Output the (x, y) coordinate of the center of the cell containing the given text.  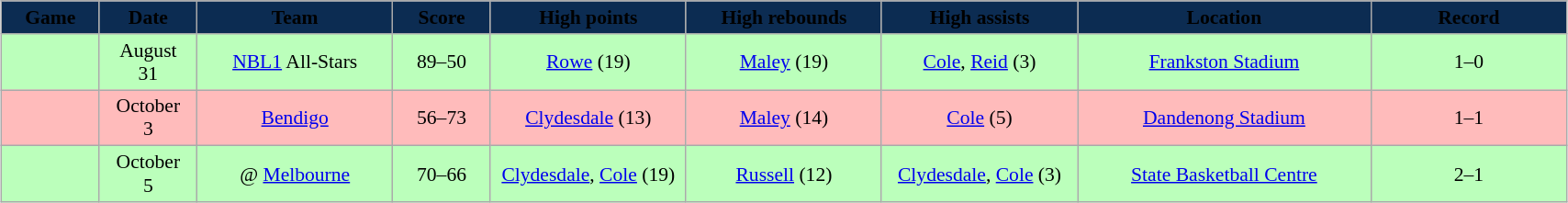
Location (1225, 17)
Clydesdale, Cole (3) (979, 175)
Bendigo (296, 118)
70–66 (442, 175)
October 3 (149, 118)
August 31 (149, 62)
Team (296, 17)
Clydesdale, Cole (19) (588, 175)
Cole, Reid (3) (979, 62)
Game (51, 17)
Dandenong Stadium (1225, 118)
1–0 (1469, 62)
2–1 (1469, 175)
High points (588, 17)
NBL1 All-Stars (296, 62)
High rebounds (784, 17)
Maley (14) (784, 118)
State Basketball Centre (1225, 175)
Frankston Stadium (1225, 62)
Score (442, 17)
89–50 (442, 62)
October 5 (149, 175)
Clydesdale (13) (588, 118)
Rowe (19) (588, 62)
Record (1469, 17)
@ Melbourne (296, 175)
Russell (12) (784, 175)
Maley (19) (784, 62)
1–1 (1469, 118)
Cole (5) (979, 118)
Date (149, 17)
56–73 (442, 118)
High assists (979, 17)
